Determine the (X, Y) coordinate at the center of the cell enclosing the given text.  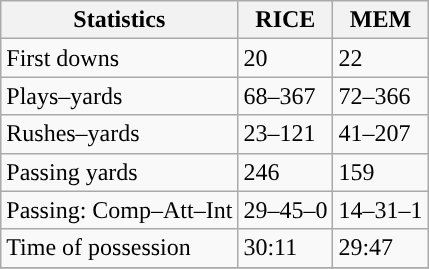
Time of possession (120, 248)
14–31–1 (380, 210)
30:11 (286, 248)
72–366 (380, 96)
41–207 (380, 134)
Passing: Comp–Att–Int (120, 210)
MEM (380, 20)
Statistics (120, 20)
159 (380, 172)
RICE (286, 20)
22 (380, 58)
29:47 (380, 248)
First downs (120, 58)
68–367 (286, 96)
Passing yards (120, 172)
Plays–yards (120, 96)
23–121 (286, 134)
20 (286, 58)
246 (286, 172)
29–45–0 (286, 210)
Rushes–yards (120, 134)
